Determine the [x, y] coordinate at the center of the cell enclosing the given text.  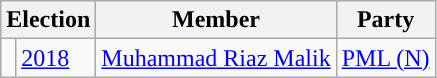
Party [386, 20]
2018 [56, 58]
PML (N) [386, 58]
Election [48, 20]
Muhammad Riaz Malik [216, 58]
Member [216, 20]
